Find where the given text appears and provide that cell's center as (x, y) coordinate. 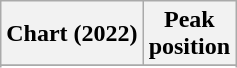
Chart (2022) (72, 34)
Peakposition (189, 34)
